Identify which cell holds the provided text, then report its [x, y] central coordinate. 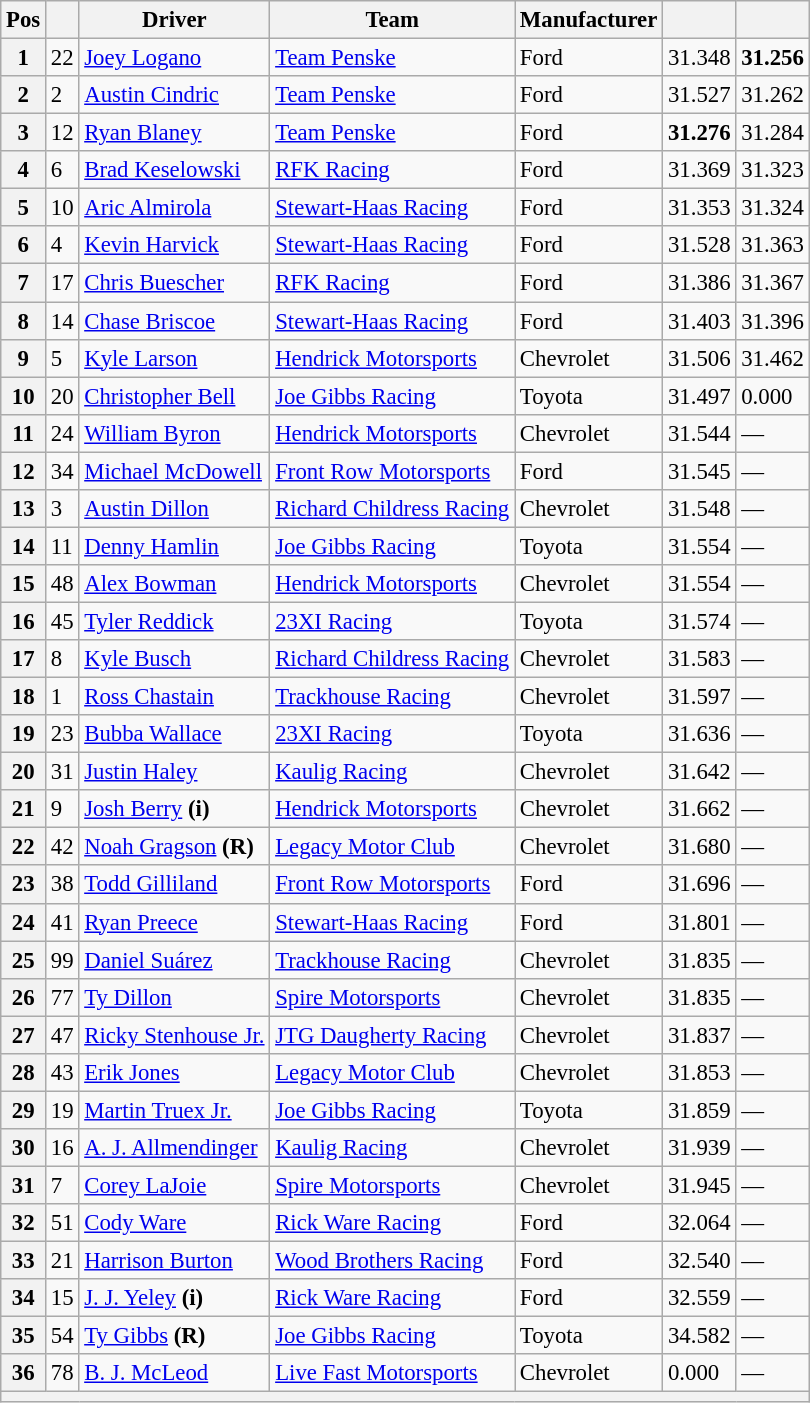
31.528 [700, 245]
Ricky Stenhouse Jr. [174, 1035]
Driver [174, 20]
36 [24, 1373]
31.462 [772, 358]
31.396 [772, 321]
Alex Bowman [174, 584]
Cody Ware [174, 1223]
Tyler Reddick [174, 621]
Daniel Suárez [174, 960]
Brad Keselowski [174, 170]
45 [62, 621]
31.642 [700, 772]
78 [62, 1373]
Live Fast Motorsports [392, 1373]
35 [24, 1336]
29 [24, 1110]
Noah Gragson (R) [174, 847]
31.853 [700, 1073]
31.348 [700, 58]
Justin Haley [174, 772]
Harrison Burton [174, 1261]
Bubba Wallace [174, 734]
31.527 [700, 95]
31.386 [700, 283]
Denny Hamlin [174, 546]
32.540 [700, 1261]
31.548 [700, 509]
31.859 [700, 1110]
13 [24, 509]
77 [62, 997]
31.324 [772, 208]
31.544 [700, 433]
31.945 [700, 1185]
31.497 [700, 396]
William Byron [174, 433]
31.323 [772, 170]
Christopher Bell [174, 396]
31.369 [700, 170]
Michael McDowell [174, 471]
Chase Briscoe [174, 321]
31.256 [772, 58]
Kyle Larson [174, 358]
28 [24, 1073]
Corey LaJoie [174, 1185]
Martin Truex Jr. [174, 1110]
Ryan Blaney [174, 133]
38 [62, 885]
31.574 [700, 621]
31.583 [700, 659]
31.597 [700, 697]
Ross Chastain [174, 697]
31.636 [700, 734]
34.582 [700, 1336]
31.939 [700, 1148]
Ty Gibbs (R) [174, 1336]
42 [62, 847]
31.837 [700, 1035]
31.284 [772, 133]
Team [392, 20]
B. J. McLeod [174, 1373]
Austin Dillon [174, 509]
51 [62, 1223]
18 [24, 697]
48 [62, 584]
A. J. Allmendinger [174, 1148]
31.363 [772, 245]
31.506 [700, 358]
J. J. Yeley (i) [174, 1298]
31.262 [772, 95]
41 [62, 922]
31.662 [700, 809]
25 [24, 960]
JTG Daugherty Racing [392, 1035]
Ryan Preece [174, 922]
Austin Cindric [174, 95]
32.559 [700, 1298]
31.403 [700, 321]
Wood Brothers Racing [392, 1261]
31.801 [700, 922]
Ty Dillon [174, 997]
31.276 [700, 133]
54 [62, 1336]
43 [62, 1073]
27 [24, 1035]
Pos [24, 20]
Erik Jones [174, 1073]
Manufacturer [589, 20]
Chris Buescher [174, 283]
31.353 [700, 208]
31.367 [772, 283]
30 [24, 1148]
33 [24, 1261]
Todd Gilliland [174, 885]
26 [24, 997]
Aric Almirola [174, 208]
31.680 [700, 847]
31.545 [700, 471]
Kyle Busch [174, 659]
Joey Logano [174, 58]
Kevin Harvick [174, 245]
32 [24, 1223]
31.696 [700, 885]
Josh Berry (i) [174, 809]
47 [62, 1035]
99 [62, 960]
32.064 [700, 1223]
